Search for the cell housing the specified text and yield its (X, Y) center coordinate. 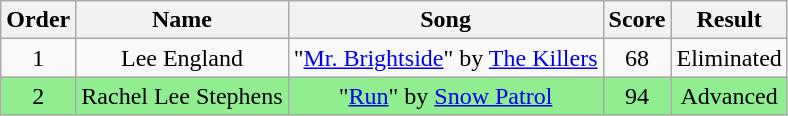
2 (38, 96)
Name (182, 20)
"Mr. Brightside" by The Killers (446, 58)
Song (446, 20)
Advanced (729, 96)
Rachel Lee Stephens (182, 96)
Score (637, 20)
Lee England (182, 58)
94 (637, 96)
68 (637, 58)
Order (38, 20)
Result (729, 20)
Eliminated (729, 58)
"Run" by Snow Patrol (446, 96)
1 (38, 58)
